Identify which cell holds the provided text, then report its [x, y] central coordinate. 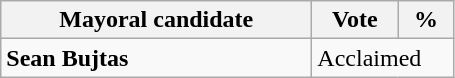
% [426, 20]
Vote [355, 20]
Acclaimed [383, 58]
Mayoral candidate [156, 20]
Sean Bujtas [156, 58]
